For the text-containing cell, return its midpoint in (X, Y) coordinate format. 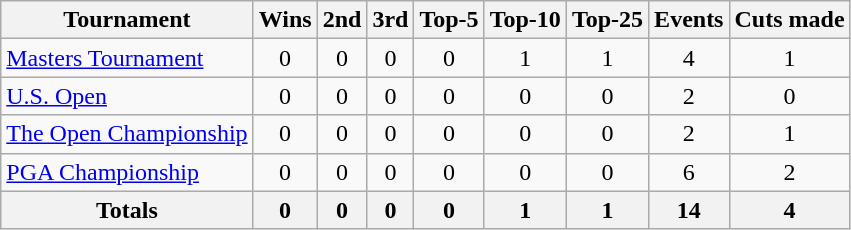
14 (689, 210)
U.S. Open (127, 96)
Top-10 (525, 20)
6 (689, 172)
Top-5 (449, 20)
The Open Championship (127, 134)
Top-25 (607, 20)
PGA Championship (127, 172)
3rd (390, 20)
Cuts made (790, 20)
Tournament (127, 20)
Events (689, 20)
Totals (127, 210)
2nd (342, 20)
Masters Tournament (127, 58)
Wins (285, 20)
